Search for the cell housing the specified text and yield its (x, y) center coordinate. 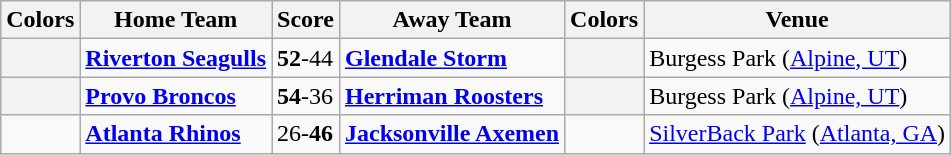
Home Team (176, 20)
SilverBack Park (Atlanta, GA) (798, 134)
54-36 (306, 96)
52-44 (306, 58)
Riverton Seagulls (176, 58)
Atlanta Rhinos (176, 134)
Glendale Storm (452, 58)
Score (306, 20)
Away Team (452, 20)
Venue (798, 20)
Herriman Roosters (452, 96)
26-46 (306, 134)
Jacksonville Axemen (452, 134)
Provo Broncos (176, 96)
